For the text-containing cell, return its midpoint in (X, Y) coordinate format. 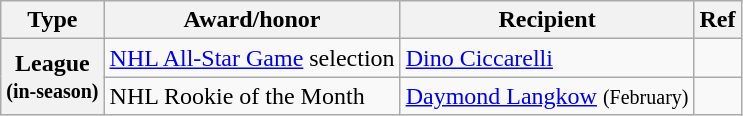
Award/honor (252, 20)
NHL Rookie of the Month (252, 96)
NHL All-Star Game selection (252, 58)
Daymond Langkow (February) (547, 96)
Ref (718, 20)
Dino Ciccarelli (547, 58)
Type (52, 20)
Recipient (547, 20)
League(in-season) (52, 77)
